Identify which cell holds the provided text, then report its [x, y] central coordinate. 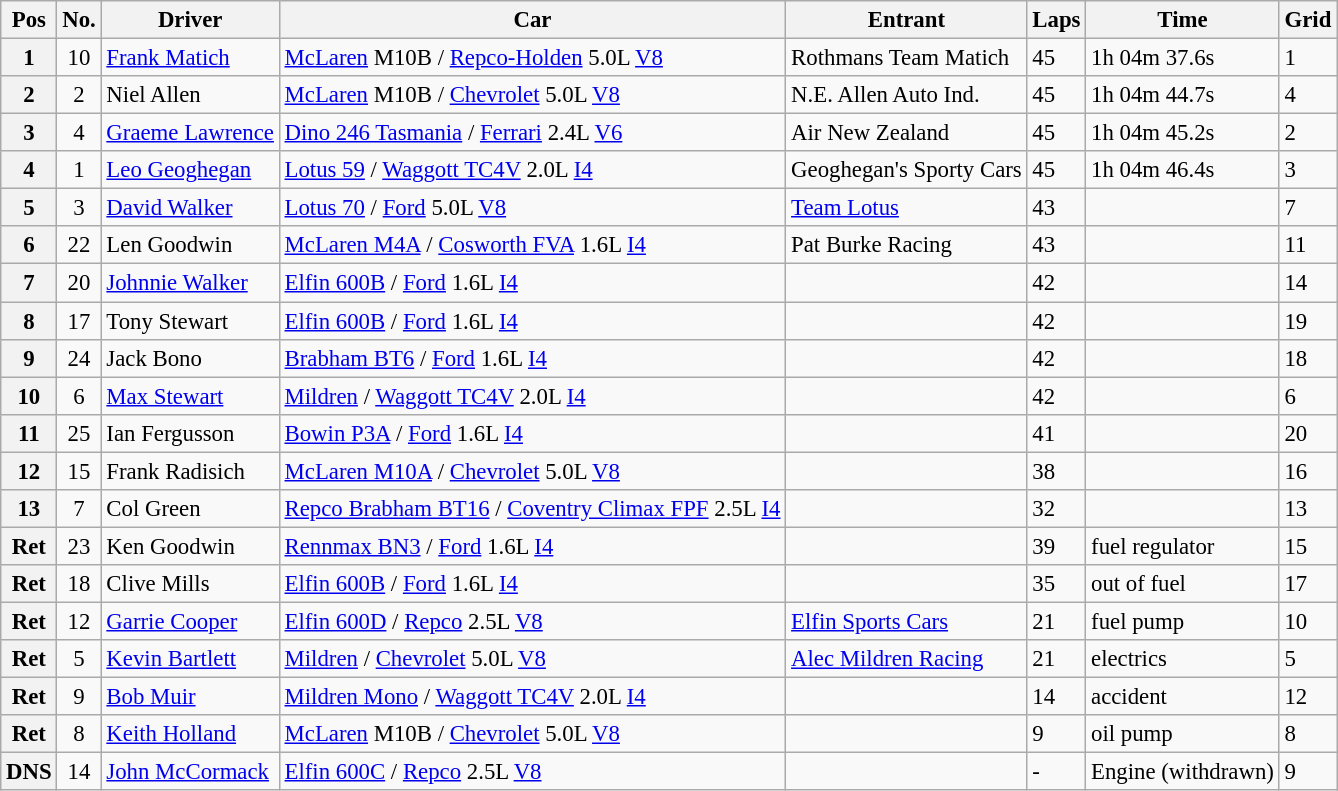
Elfin Sports Cars [906, 621]
32 [1056, 509]
Graeme Lawrence [190, 133]
35 [1056, 584]
Elfin 600D / Repco 2.5L V8 [532, 621]
Garrie Cooper [190, 621]
Geoghegan's Sporty Cars [906, 170]
fuel regulator [1182, 546]
38 [1056, 471]
Mildren / Chevrolet 5.0L V8 [532, 659]
Niel Allen [190, 95]
Frank Matich [190, 58]
Jack Bono [190, 358]
Rothmans Team Matich [906, 58]
Driver [190, 20]
Lotus 70 / Ford 5.0L V8 [532, 208]
David Walker [190, 208]
DNS [29, 772]
Lotus 59 / Waggott TC4V 2.0L I4 [532, 170]
Mildren / Waggott TC4V 2.0L I4 [532, 396]
Mildren Mono / Waggott TC4V 2.0L I4 [532, 697]
Car [532, 20]
oil pump [1182, 734]
out of fuel [1182, 584]
Tony Stewart [190, 321]
1h 04m 46.4s [1182, 170]
Bowin P3A / Ford 1.6L I4 [532, 433]
accident [1182, 697]
Team Lotus [906, 208]
Pos [29, 20]
19 [1308, 321]
Len Goodwin [190, 245]
McLaren M10B / Repco-Holden 5.0L V8 [532, 58]
Max Stewart [190, 396]
Rennmax BN3 / Ford 1.6L I4 [532, 546]
Leo Geoghegan [190, 170]
23 [79, 546]
McLaren M10A / Chevrolet 5.0L V8 [532, 471]
16 [1308, 471]
Elfin 600C / Repco 2.5L V8 [532, 772]
Johnnie Walker [190, 283]
John McCormack [190, 772]
fuel pump [1182, 621]
Air New Zealand [906, 133]
McLaren M4A / Cosworth FVA 1.6L I4 [532, 245]
24 [79, 358]
Laps [1056, 20]
electrics [1182, 659]
Ken Goodwin [190, 546]
Col Green [190, 509]
Brabham BT6 / Ford 1.6L I4 [532, 358]
1h 04m 44.7s [1182, 95]
Ian Fergusson [190, 433]
Grid [1308, 20]
Engine (withdrawn) [1182, 772]
Dino 246 Tasmania / Ferrari 2.4L V6 [532, 133]
Pat Burke Racing [906, 245]
Alec Mildren Racing [906, 659]
- [1056, 772]
Repco Brabham BT16 / Coventry Climax FPF 2.5L I4 [532, 509]
Keith Holland [190, 734]
22 [79, 245]
25 [79, 433]
Entrant [906, 20]
Frank Radisich [190, 471]
1h 04m 37.6s [1182, 58]
Kevin Bartlett [190, 659]
Clive Mills [190, 584]
39 [1056, 546]
Time [1182, 20]
Bob Muir [190, 697]
41 [1056, 433]
N.E. Allen Auto Ind. [906, 95]
1h 04m 45.2s [1182, 133]
No. [79, 20]
